Locate the cell with the specified text and output its [X, Y] center coordinate. 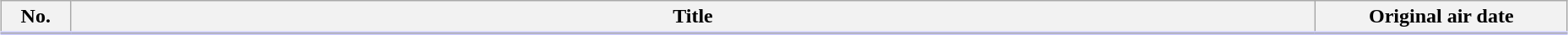
Title [693, 17]
Original air date [1441, 17]
No. [35, 17]
